Find where the given text appears and provide that cell's center as [x, y] coordinate. 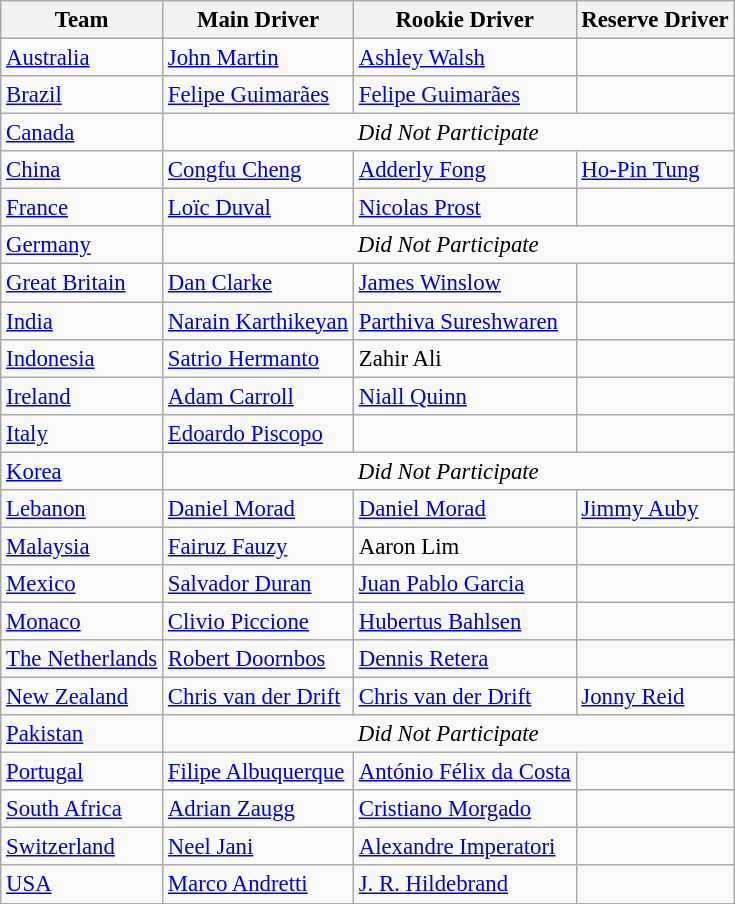
Monaco [82, 621]
Ho-Pin Tung [655, 170]
Dan Clarke [258, 283]
Mexico [82, 584]
Reserve Driver [655, 20]
Lebanon [82, 509]
Marco Andretti [258, 885]
Narain Karthikeyan [258, 321]
The Netherlands [82, 659]
Cristiano Morgado [464, 809]
J. R. Hildebrand [464, 885]
Great Britain [82, 283]
Salvador Duran [258, 584]
USA [82, 885]
Portugal [82, 772]
China [82, 170]
Brazil [82, 95]
Jimmy Auby [655, 509]
Hubertus Bahlsen [464, 621]
Nicolas Prost [464, 208]
Congfu Cheng [258, 170]
Malaysia [82, 546]
Satrio Hermanto [258, 358]
Dennis Retera [464, 659]
Canada [82, 133]
Germany [82, 245]
Parthiva Sureshwaren [464, 321]
Ashley Walsh [464, 58]
Indonesia [82, 358]
Adrian Zaugg [258, 809]
Italy [82, 433]
Aaron Lim [464, 546]
Neel Jani [258, 847]
Juan Pablo Garcia [464, 584]
India [82, 321]
New Zealand [82, 697]
Pakistan [82, 734]
Alexandre Imperatori [464, 847]
Zahir Ali [464, 358]
Main Driver [258, 20]
Niall Quinn [464, 396]
Adam Carroll [258, 396]
France [82, 208]
Edoardo Piscopo [258, 433]
Jonny Reid [655, 697]
Clivio Piccione [258, 621]
Team [82, 20]
Loïc Duval [258, 208]
Filipe Albuquerque [258, 772]
South Africa [82, 809]
Rookie Driver [464, 20]
Korea [82, 471]
Switzerland [82, 847]
James Winslow [464, 283]
Australia [82, 58]
Robert Doornbos [258, 659]
John Martin [258, 58]
António Félix da Costa [464, 772]
Fairuz Fauzy [258, 546]
Adderly Fong [464, 170]
Ireland [82, 396]
